Scan for the cell matching the given text and deliver its (x, y) coordinate at center. 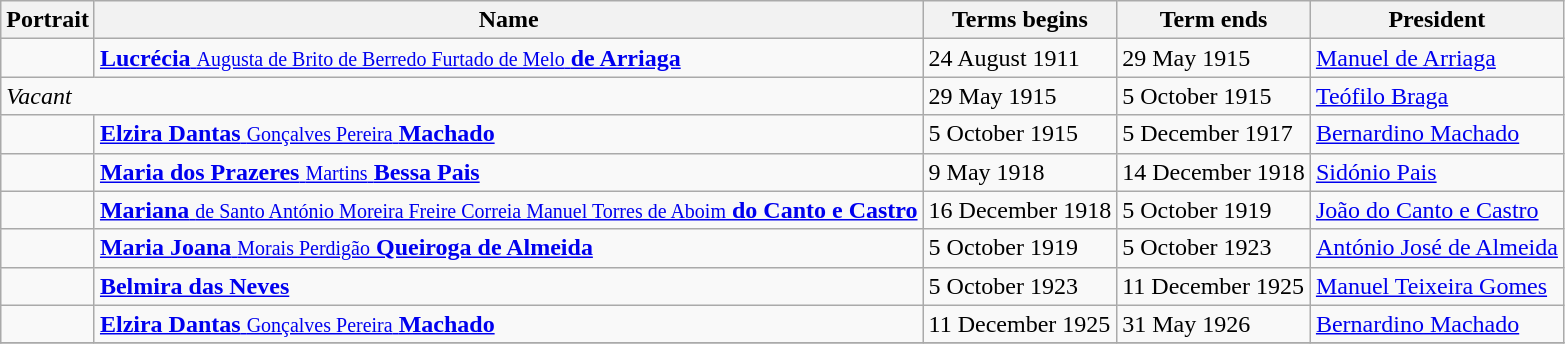
5 December 1917 (1214, 134)
Sidónio Pais (1436, 172)
Maria dos Prazeres Martins Bessa Pais (508, 172)
Portrait (48, 20)
Maria Joana Morais Perdigão Queiroga de Almeida (508, 248)
Lucrécia Augusta de Brito de Berredo Furtado de Melo de Arriaga (508, 58)
9 May 1918 (1020, 172)
Name (508, 20)
Manuel de Arriaga (1436, 58)
Teófilo Braga (1436, 96)
Manuel Teixeira Gomes (1436, 286)
President (1436, 20)
Term ends (1214, 20)
Belmira das Neves (508, 286)
16 December 1918 (1020, 210)
António José de Almeida (1436, 248)
Vacant (462, 96)
Mariana de Santo António Moreira Freire Correia Manuel Torres de Aboim do Canto e Castro (508, 210)
24 August 1911 (1020, 58)
31 May 1926 (1214, 324)
14 December 1918 (1214, 172)
João do Canto e Castro (1436, 210)
Terms begins (1020, 20)
